Determine the (X, Y) coordinate at the center of the cell enclosing the given text.  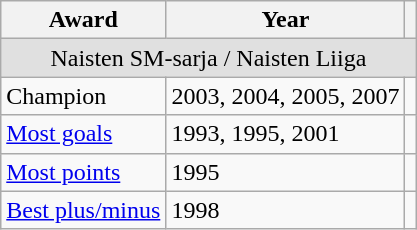
Most points (84, 172)
Year (286, 20)
1993, 1995, 2001 (286, 134)
Award (84, 20)
1995 (286, 172)
1998 (286, 210)
Most goals (84, 134)
Champion (84, 96)
Naisten SM-sarja / Naisten Liiga (208, 58)
Best plus/minus (84, 210)
2003, 2004, 2005, 2007 (286, 96)
